Detect which cell encompasses the target text, then output its [X, Y] center coordinate. 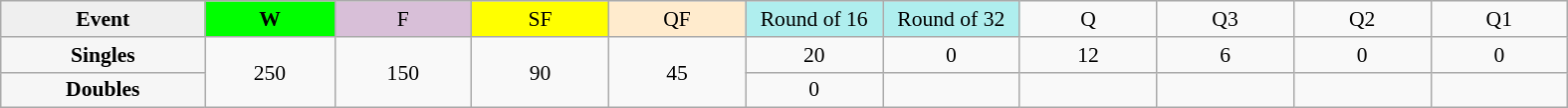
W [270, 19]
Q2 [1362, 19]
Q1 [1499, 19]
150 [403, 72]
90 [541, 72]
SF [541, 19]
QF [677, 19]
Q3 [1226, 19]
Doubles [104, 90]
250 [270, 72]
Round of 16 [814, 19]
Singles [104, 55]
Q [1088, 19]
Round of 32 [951, 19]
Event [104, 19]
F [403, 19]
45 [677, 72]
20 [814, 55]
12 [1088, 55]
6 [1226, 55]
